Scan for the cell matching the given text and deliver its [X, Y] coordinate at center. 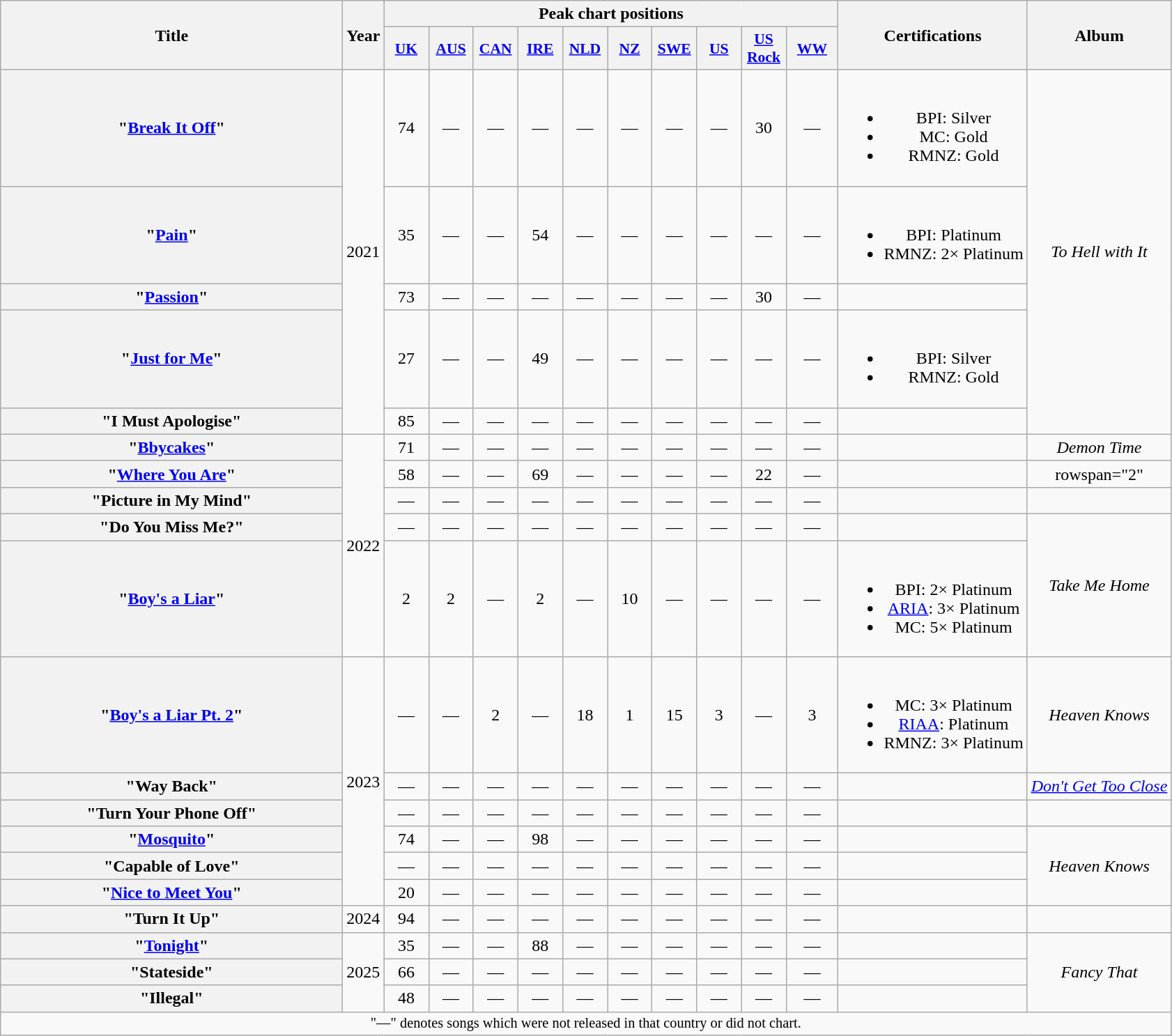
2022 [364, 545]
NZ [630, 49]
BPI: SilverMC: GoldRMNZ: Gold [932, 128]
20 [406, 892]
CAN [495, 49]
To Hell with It [1100, 252]
"Pain" [171, 235]
"Illegal" [171, 998]
2023 [364, 782]
2024 [364, 919]
"Turn Your Phone Off" [171, 813]
"Do You Miss Me?" [171, 527]
58 [406, 474]
18 [585, 715]
73 [406, 297]
"Capable of Love" [171, 866]
15 [674, 715]
"Boy's a Liar" [171, 599]
"Stateside" [171, 972]
"Bbycakes" [171, 447]
"Passion" [171, 297]
85 [406, 421]
Title [171, 35]
88 [540, 945]
54 [540, 235]
UK [406, 49]
BPI: PlatinumRMNZ: 2× Platinum [932, 235]
Take Me Home [1100, 585]
"Break It Off" [171, 128]
69 [540, 474]
US [719, 49]
49 [540, 359]
Peak chart positions [611, 14]
Don't Get Too Close [1100, 787]
USRock [764, 49]
71 [406, 447]
"Boy's a Liar Pt. 2" [171, 715]
10 [630, 599]
BPI: SilverRMNZ: Gold [932, 359]
22 [764, 474]
"Tonight" [171, 945]
2025 [364, 972]
NLD [585, 49]
SWE [674, 49]
"Way Back" [171, 787]
AUS [451, 49]
"Where You Are" [171, 474]
"—" denotes songs which were not released in that country or did not chart. [586, 1023]
MC: 3× PlatinumRIAA: PlatinumRMNZ: 3× Platinum [932, 715]
48 [406, 998]
94 [406, 919]
Fancy That [1100, 972]
"Just for Me" [171, 359]
"I Must Apologise" [171, 421]
98 [540, 840]
Year [364, 35]
66 [406, 972]
2021 [364, 252]
"Nice to Meet You" [171, 892]
WW [812, 49]
IRE [540, 49]
Demon Time [1100, 447]
27 [406, 359]
"Mosquito" [171, 840]
"Turn It Up" [171, 919]
rowspan="2" [1100, 474]
Certifications [932, 35]
"Picture in My Mind" [171, 500]
1 [630, 715]
BPI: 2× PlatinumARIA: 3× PlatinumMC: 5× Platinum [932, 599]
Album [1100, 35]
